Determine the (x, y) coordinate at the center of the cell enclosing the given text.  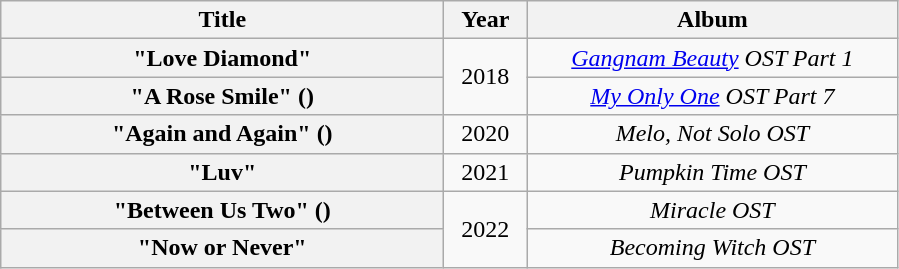
"Again and Again" () (222, 134)
"Love Diamond" (222, 58)
Title (222, 20)
"Between Us Two" () (222, 210)
"Luv" (222, 172)
2020 (486, 134)
"A Rose Smile" () (222, 96)
My Only One OST Part 7 (712, 96)
Album (712, 20)
Miracle OST (712, 210)
Pumpkin Time OST (712, 172)
Melo, Not Solo OST (712, 134)
2022 (486, 229)
Year (486, 20)
Becoming Witch OST (712, 248)
2021 (486, 172)
2018 (486, 77)
"Now or Never" (222, 248)
Gangnam Beauty OST Part 1 (712, 58)
